For the text-containing cell, return its midpoint in (X, Y) coordinate format. 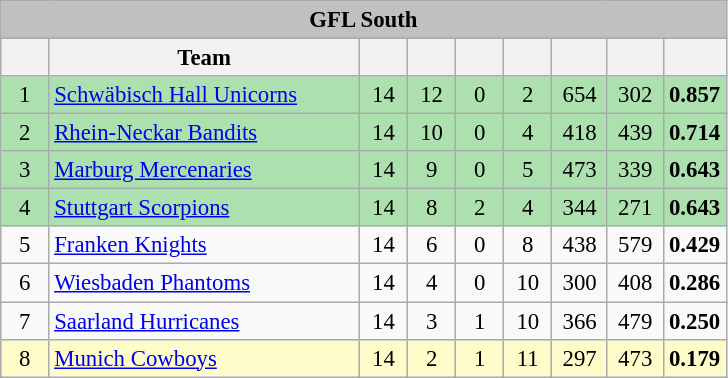
479 (635, 321)
344 (580, 208)
339 (635, 170)
0.179 (694, 358)
0.429 (694, 245)
Munich Cowboys (204, 358)
Saarland Hurricanes (204, 321)
Schwäbisch Hall Unicorns (204, 95)
0.857 (694, 95)
Wiesbaden Phantoms (204, 283)
11 (528, 358)
Stuttgart Scorpions (204, 208)
302 (635, 95)
654 (580, 95)
366 (580, 321)
GFL South (364, 20)
Marburg Mercenaries (204, 170)
Rhein-Neckar Bandits (204, 133)
438 (580, 245)
579 (635, 245)
7 (25, 321)
12 (432, 95)
Franken Knights (204, 245)
Team (204, 58)
9 (432, 170)
0.250 (694, 321)
439 (635, 133)
271 (635, 208)
0.286 (694, 283)
0.714 (694, 133)
297 (580, 358)
300 (580, 283)
408 (635, 283)
418 (580, 133)
